Provide the [x, y] coordinate of the cell's center where the given text is located.  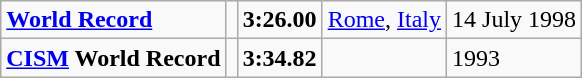
3:34.82 [280, 58]
1993 [514, 58]
14 July 1998 [514, 20]
3:26.00 [280, 20]
CISM World Record [114, 58]
World Record [114, 20]
Rome, Italy [384, 20]
